Determine the (X, Y) coordinate at the center of the cell enclosing the given text.  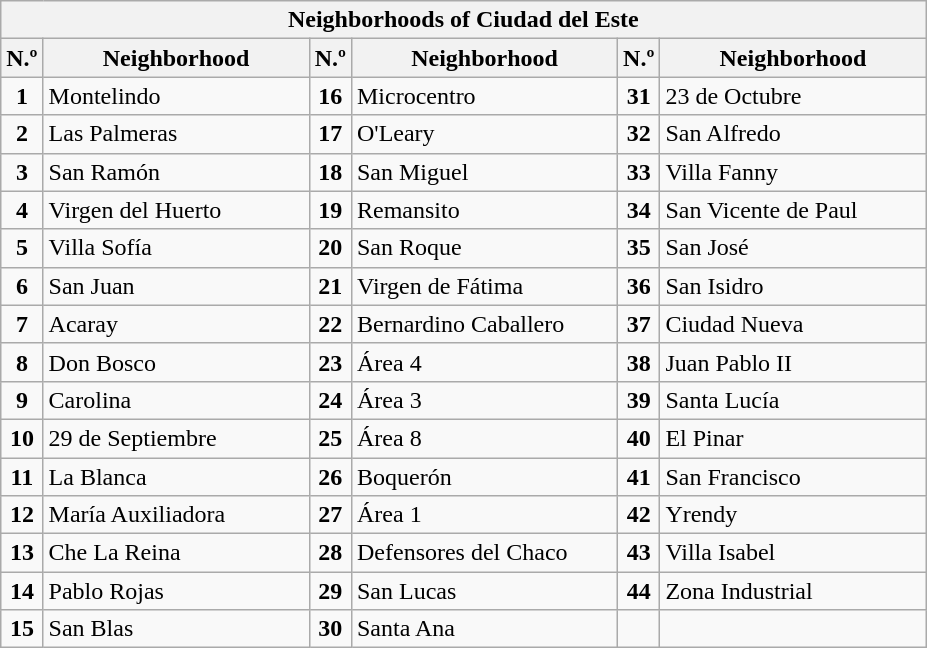
26 (330, 477)
San Lucas (484, 591)
Remansito (484, 210)
4 (22, 210)
La Blanca (176, 477)
12 (22, 515)
Carolina (176, 400)
9 (22, 400)
Santa Lucía (793, 400)
8 (22, 362)
30 (330, 629)
San Miguel (484, 172)
24 (330, 400)
Juan Pablo II (793, 362)
42 (639, 515)
Villa Isabel (793, 553)
Virgen del Huerto (176, 210)
41 (639, 477)
15 (22, 629)
San Vicente de Paul (793, 210)
23 (330, 362)
29 de Septiembre (176, 438)
Pablo Rojas (176, 591)
27 (330, 515)
34 (639, 210)
1 (22, 96)
7 (22, 324)
25 (330, 438)
San Juan (176, 286)
18 (330, 172)
10 (22, 438)
Virgen de Fátima (484, 286)
11 (22, 477)
María Auxiliadora (176, 515)
Área 4 (484, 362)
Zona Industrial (793, 591)
33 (639, 172)
44 (639, 591)
39 (639, 400)
O'Leary (484, 134)
43 (639, 553)
31 (639, 96)
Boquerón (484, 477)
32 (639, 134)
Las Palmeras (176, 134)
San Alfredo (793, 134)
Villa Fanny (793, 172)
Acaray (176, 324)
Montelindo (176, 96)
29 (330, 591)
21 (330, 286)
Neighborhoods of Ciudad del Este (464, 20)
5 (22, 248)
Yrendy (793, 515)
20 (330, 248)
3 (22, 172)
28 (330, 553)
17 (330, 134)
Defensores del Chaco (484, 553)
Ciudad Nueva (793, 324)
San Isidro (793, 286)
23 de Octubre (793, 96)
Santa Ana (484, 629)
Bernardino Caballero (484, 324)
Don Bosco (176, 362)
Área 1 (484, 515)
36 (639, 286)
35 (639, 248)
Microcentro (484, 96)
38 (639, 362)
San José (793, 248)
Che La Reina (176, 553)
6 (22, 286)
Villa Sofía (176, 248)
19 (330, 210)
San Roque (484, 248)
2 (22, 134)
13 (22, 553)
San Blas (176, 629)
40 (639, 438)
16 (330, 96)
San Francisco (793, 477)
37 (639, 324)
Área 8 (484, 438)
El Pinar (793, 438)
San Ramón (176, 172)
Área 3 (484, 400)
14 (22, 591)
22 (330, 324)
